Detect which cell encompasses the target text, then output its [X, Y] center coordinate. 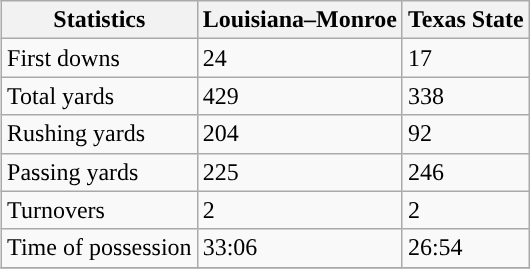
429 [300, 96]
Passing yards [100, 172]
92 [466, 134]
204 [300, 134]
Time of possession [100, 248]
33:06 [300, 248]
Turnovers [100, 210]
246 [466, 172]
Rushing yards [100, 134]
Total yards [100, 96]
225 [300, 172]
Louisiana–Monroe [300, 20]
26:54 [466, 248]
Texas State [466, 20]
Statistics [100, 20]
338 [466, 96]
First downs [100, 58]
17 [466, 58]
24 [300, 58]
